Find where the given text appears and provide that cell's center as [x, y] coordinate. 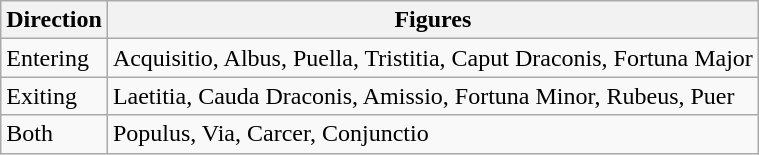
Both [54, 134]
Acquisitio, Albus, Puella, Tristitia, Caput Draconis, Fortuna Major [432, 58]
Direction [54, 20]
Populus, Via, Carcer, Conjunctio [432, 134]
Entering [54, 58]
Figures [432, 20]
Laetitia, Cauda Draconis, Amissio, Fortuna Minor, Rubeus, Puer [432, 96]
Exiting [54, 96]
